Scan for the cell matching the given text and deliver its [x, y] coordinate at center. 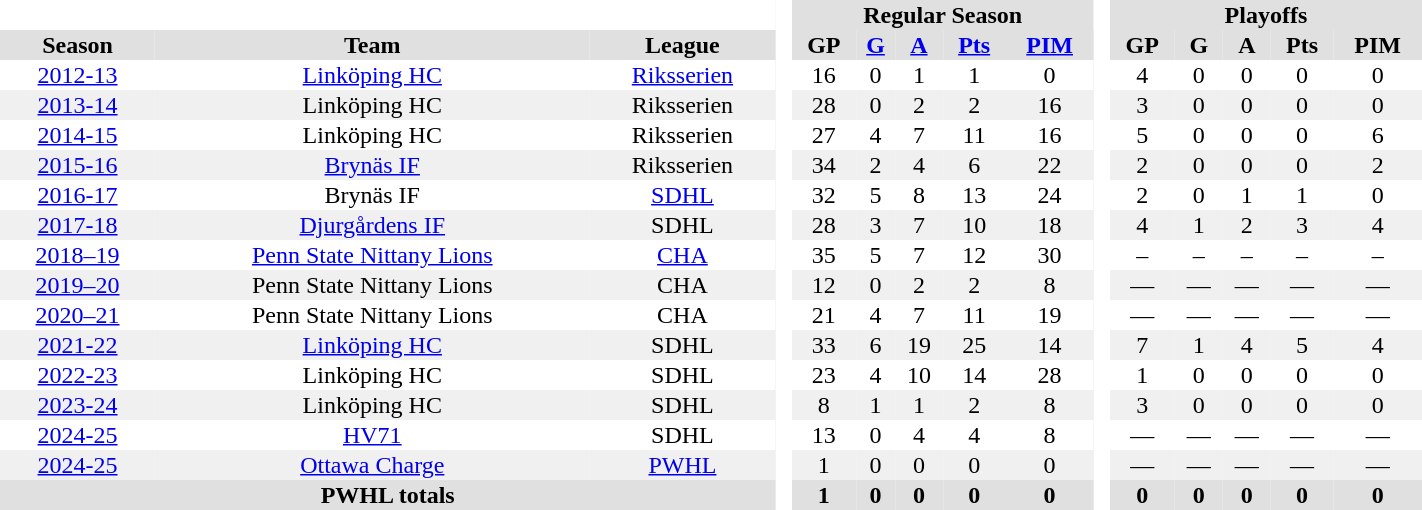
35 [824, 255]
PWHL [682, 465]
Djurgårdens IF [372, 225]
Season [78, 45]
22 [1050, 165]
2020–21 [78, 315]
2012-13 [78, 75]
HV71 [372, 435]
2022-23 [78, 375]
Team [372, 45]
2017-18 [78, 225]
Regular Season [942, 15]
21 [824, 315]
30 [1050, 255]
32 [824, 195]
34 [824, 165]
Ottawa Charge [372, 465]
2013-14 [78, 105]
2016-17 [78, 195]
2019–20 [78, 285]
24 [1050, 195]
18 [1050, 225]
33 [824, 345]
Playoffs [1266, 15]
PWHL totals [388, 495]
2021-22 [78, 345]
25 [974, 345]
27 [824, 135]
2014-15 [78, 135]
2023-24 [78, 405]
2015-16 [78, 165]
2018–19 [78, 255]
League [682, 45]
23 [824, 375]
